Find where the given text appears and provide that cell's center as (x, y) coordinate. 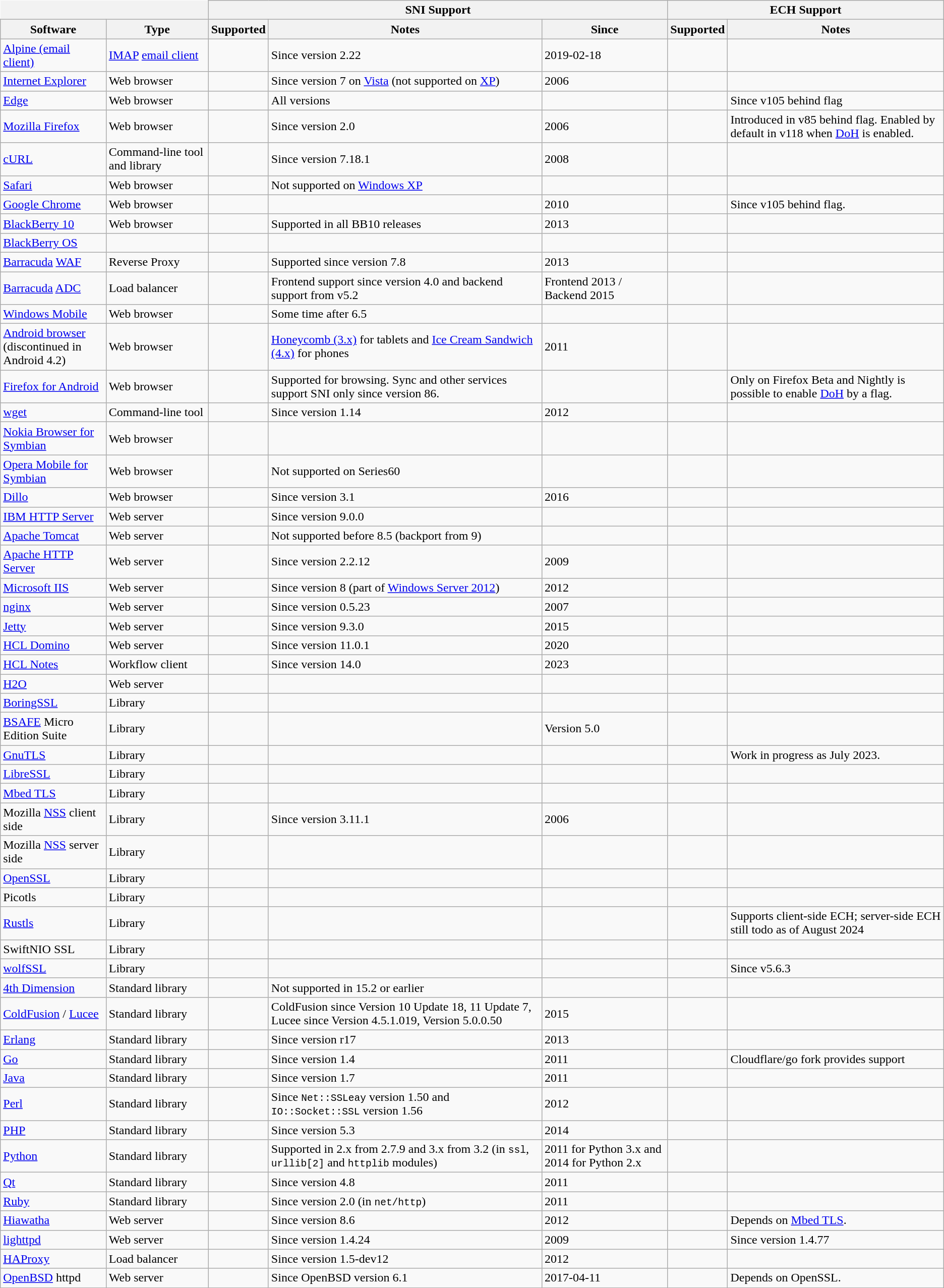
Ruby (53, 1201)
BlackBerry 10 (53, 223)
2011 for Python 3.x and 2014 for Python 2.x (604, 1156)
Since version 9.0.0 (405, 516)
Software (53, 29)
Supported for browsing. Sync and other services support SNI only since version 86. (405, 386)
2007 (604, 607)
Java (53, 1078)
BSAFE Micro Edition Suite (53, 729)
Apache Tomcat (53, 536)
2016 (604, 497)
2010 (604, 204)
Android browser(discontinued in Android 4.2) (53, 347)
Not supported in 15.2 or earlier (405, 987)
OpenSSL (53, 878)
Since version 4.8 (405, 1182)
Since version r17 (405, 1039)
Dillo (53, 497)
Since version 1.4.24 (405, 1240)
Only on Firefox Beta and Nightly is possible to enable DoH by a flag. (836, 386)
H2O (53, 683)
Go (53, 1059)
Since version 1.14 (405, 413)
Mozilla Firefox (53, 126)
Firefox for Android (53, 386)
ColdFusion / Lucee (53, 1014)
Mozilla NSS client side (53, 819)
2019-02-18 (604, 55)
2014 (604, 1130)
HCL Domino (53, 645)
Since version 1.4.77 (836, 1240)
Alpine (email client) (53, 55)
wget (53, 413)
Supported in all BB10 releases (405, 223)
Type (157, 29)
GnuTLS (53, 755)
Internet Explorer (53, 81)
Python (53, 1156)
Some time after 6.5 (405, 314)
Since v105 behind flag (836, 100)
2023 (604, 664)
Rustls (53, 923)
Honeycomb (3.x) for tablets and Ice Cream Sandwich (4.x) for phones (405, 347)
Since version 2.2.12 (405, 562)
Edge (53, 100)
Workflow client (157, 664)
2008 (604, 159)
cURL (53, 159)
Jetty (53, 626)
Erlang (53, 1039)
2020 (604, 645)
Since version 1.5-dev12 (405, 1259)
Since version 3.11.1 (405, 819)
Since version 14.0 (405, 664)
LibreSSL (53, 774)
Supported since version 7.8 (405, 262)
IBM HTTP Server (53, 516)
Not supported on Series60 (405, 471)
Since version 7.18.1 (405, 159)
Since Net::SSLeay version 1.50 and IO::Socket::SSL version 1.56 (405, 1104)
SNI Support (438, 10)
Since version 11.0.1 (405, 645)
2017-04-11 (604, 1278)
Version 5.0 (604, 729)
BoringSSL (53, 703)
Hiawatha (53, 1220)
HCL Notes (53, 664)
Opera Mobile for Symbian (53, 471)
Depends on Mbed TLS. (836, 1220)
Google Chrome (53, 204)
Since version 2.22 (405, 55)
IMAP email client (157, 55)
Apache HTTP Server (53, 562)
Since version 1.4 (405, 1059)
Since version 8.6 (405, 1220)
BlackBerry OS (53, 243)
Qt (53, 1182)
Cloudflare/go fork provides support (836, 1059)
Perl (53, 1104)
Picotls (53, 897)
Since version 2.0 (405, 126)
Not supported on Windows XP (405, 185)
Supported in 2.x from 2.7.9 and 3.x from 3.2 (in ssl, urllib[2] and httplib modules) (405, 1156)
Since version 8 (part of Windows Server 2012) (405, 588)
ColdFusion since Version 10 Update 18, 11 Update 7, Lucee since Version 4.5.1.019, Version 5.0.0.50 (405, 1014)
Not supported before 8.5 (backport from 9) (405, 536)
Introduced in v85 behind flag. Enabled by default in v118 when DoH is enabled. (836, 126)
Work in progress as July 2023. (836, 755)
Since (604, 29)
Since v5.6.3 (836, 968)
Command-line tool and library (157, 159)
HAProxy (53, 1259)
Since version 3.1 (405, 497)
Since version 5.3 (405, 1130)
Supports client-side ECH; server-side ECH still todo as of August 2024 (836, 923)
Depends on OpenSSL. (836, 1278)
Microsoft IIS (53, 588)
All versions (405, 100)
Since version 0.5.23 (405, 607)
Since version 7 on Vista (not supported on XP) (405, 81)
nginx (53, 607)
4th Dimension (53, 987)
Command-line tool (157, 413)
ECH Support (806, 10)
Barracuda ADC (53, 287)
Since version 1.7 (405, 1078)
Safari (53, 185)
Barracuda WAF (53, 262)
Windows Mobile (53, 314)
Since version 2.0 (in net/http) (405, 1201)
Reverse Proxy (157, 262)
Nokia Browser for Symbian (53, 439)
Mbed TLS (53, 793)
OpenBSD httpd (53, 1278)
SwiftNIO SSL (53, 949)
Since OpenBSD version 6.1 (405, 1278)
Since v105 behind flag. (836, 204)
Frontend support since version 4.0 and backend support from v5.2 (405, 287)
Frontend 2013 / Backend 2015 (604, 287)
lighttpd (53, 1240)
wolfSSL (53, 968)
PHP (53, 1130)
Mozilla NSS server side (53, 852)
Since version 9.3.0 (405, 626)
